For the text-containing cell, return its midpoint in [x, y] coordinate format. 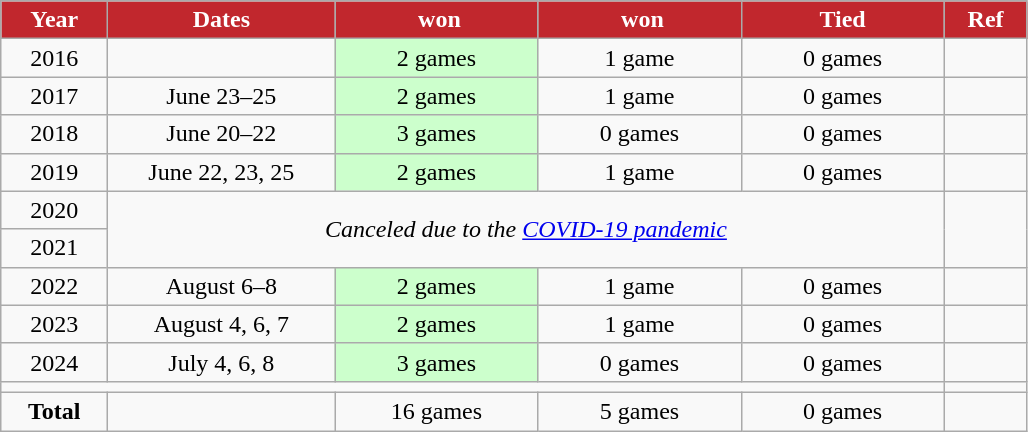
16 games [436, 411]
2017 [54, 96]
Tied [842, 20]
2024 [54, 362]
August 6–8 [222, 286]
2021 [54, 248]
2016 [54, 58]
Year [54, 20]
2018 [54, 134]
2019 [54, 172]
2023 [54, 324]
June 20–22 [222, 134]
Total [54, 411]
August 4, 6, 7 [222, 324]
June 22, 23, 25 [222, 172]
2020 [54, 210]
Canceled due to the COVID-19 pandemic [526, 229]
5 games [640, 411]
July 4, 6, 8 [222, 362]
Ref [986, 20]
2022 [54, 286]
Dates [222, 20]
June 23–25 [222, 96]
